Provide the [x, y] coordinate of the cell's center where the given text is located.  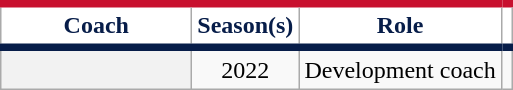
2022 [246, 68]
Development coach [400, 68]
Role [400, 26]
Season(s) [246, 26]
Coach [96, 26]
